For the text-containing cell, return its midpoint in (X, Y) coordinate format. 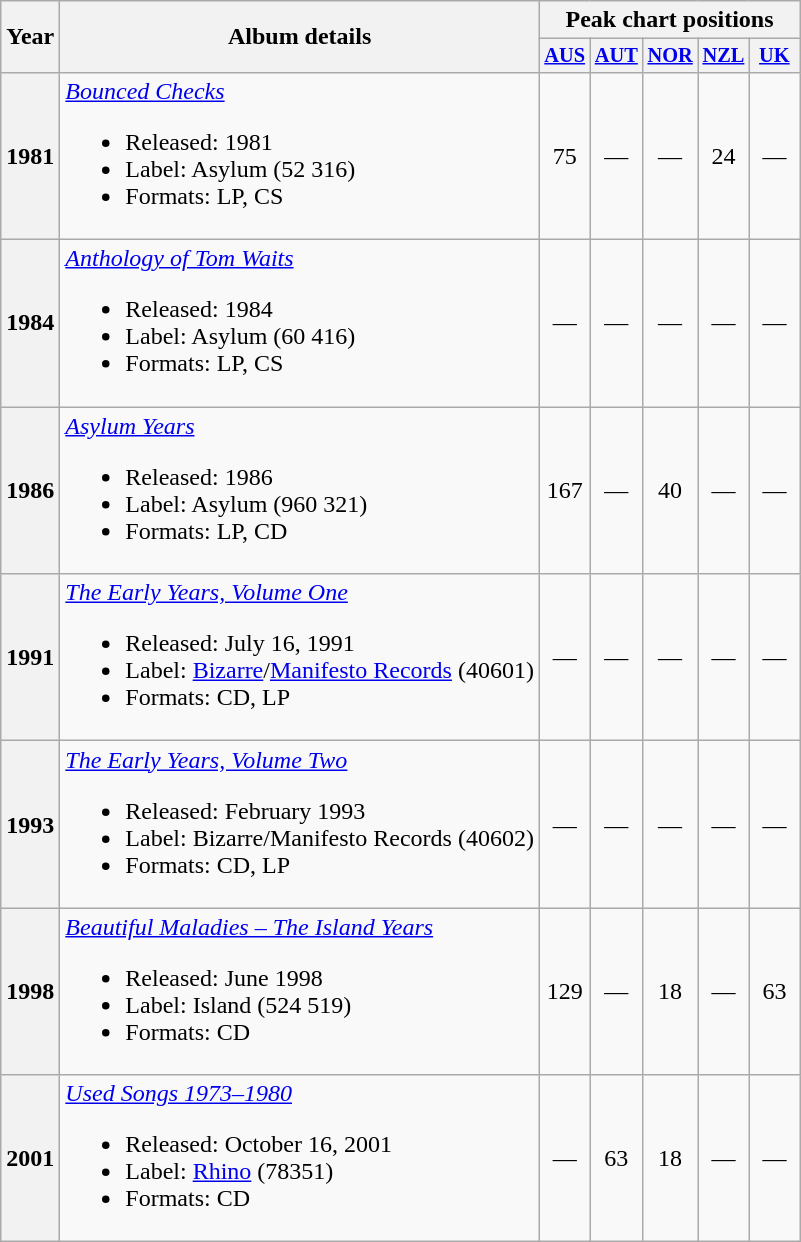
1993 (30, 824)
40 (670, 490)
1981 (30, 156)
1998 (30, 992)
AUT (616, 56)
Asylum YearsReleased: 1986Label: Asylum (960 321)Formats: LP, CD (300, 490)
75 (564, 156)
1991 (30, 658)
Album details (300, 37)
1986 (30, 490)
24 (724, 156)
The Early Years, Volume OneReleased: July 16, 1991Label: Bizarre/Manifesto Records (40601)Formats: CD, LP (300, 658)
NOR (670, 56)
Used Songs 1973–1980Released: October 16, 2001Label: Rhino (78351)Formats: CD (300, 1158)
Anthology of Tom WaitsReleased: 1984Label: Asylum (60 416)Formats: LP, CS (300, 324)
167 (564, 490)
UK (774, 56)
Beautiful Maladies – The Island YearsReleased: June 1998Label: Island (524 519)Formats: CD (300, 992)
Year (30, 37)
Peak chart positions (669, 20)
NZL (724, 56)
AUS (564, 56)
The Early Years, Volume TwoReleased: February 1993Label: Bizarre/Manifesto Records (40602)Formats: CD, LP (300, 824)
1984 (30, 324)
Bounced ChecksReleased: 1981Label: Asylum (52 316)Formats: LP, CS (300, 156)
2001 (30, 1158)
129 (564, 992)
